Search for the cell housing the specified text and yield its [X, Y] center coordinate. 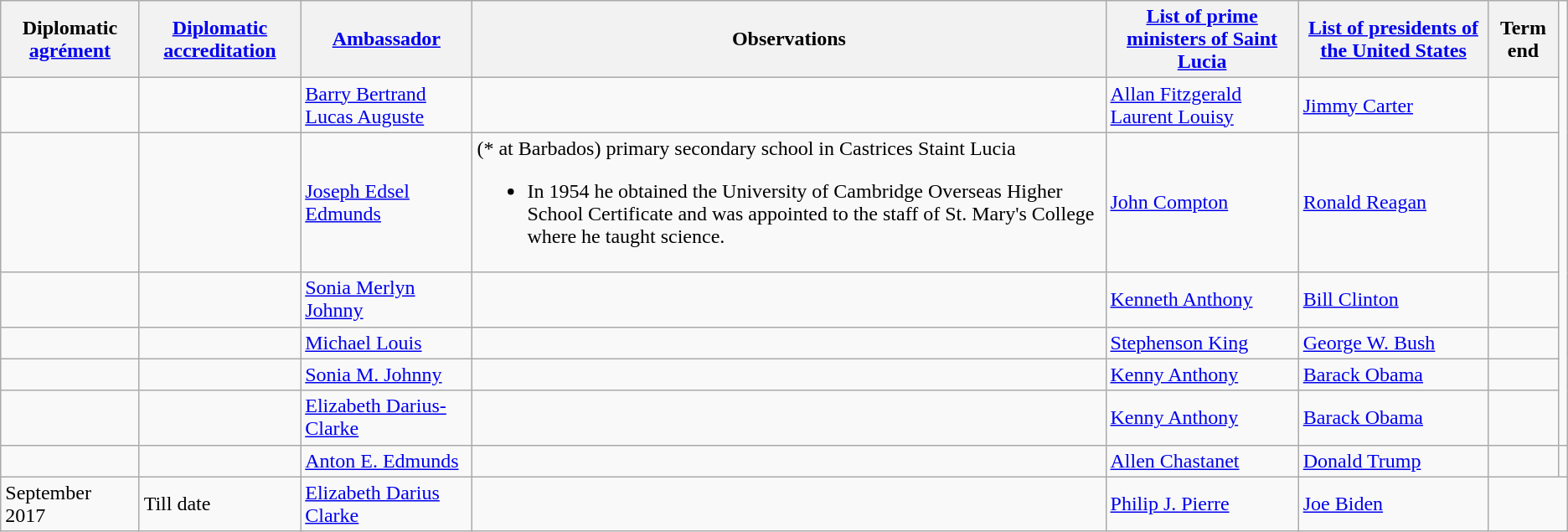
Elizabeth Darius Clarke [387, 504]
Observations [789, 39]
Term end [1523, 39]
Allan Fitzgerald Laurent Louisy [1202, 106]
List of presidents of the United States [1394, 39]
Diplomatic accreditation [219, 39]
List of prime ministers of Saint Lucia [1202, 39]
Bill Clinton [1394, 300]
Kenneth Anthony [1202, 300]
September 2017 [70, 504]
Philip J. Pierre [1202, 504]
Donald Trump [1394, 461]
Joseph Edsel Edmunds [387, 203]
Ronald Reagan [1394, 203]
Jimmy Carter [1394, 106]
Barry Bertrand Lucas Auguste [387, 106]
George W. Bush [1394, 343]
Sonia Merlyn Johnny [387, 300]
Allen Chastanet [1202, 461]
Diplomatic agrément [70, 39]
Stephenson King [1202, 343]
John Compton [1202, 203]
Joe Biden [1394, 504]
Ambassador [387, 39]
Elizabeth Darius-Clarke [387, 417]
Anton E. Edmunds [387, 461]
Sonia M. Johnny [387, 374]
Michael Louis [387, 343]
Till date [219, 504]
